For the text-containing cell, return its midpoint in [X, Y] coordinate format. 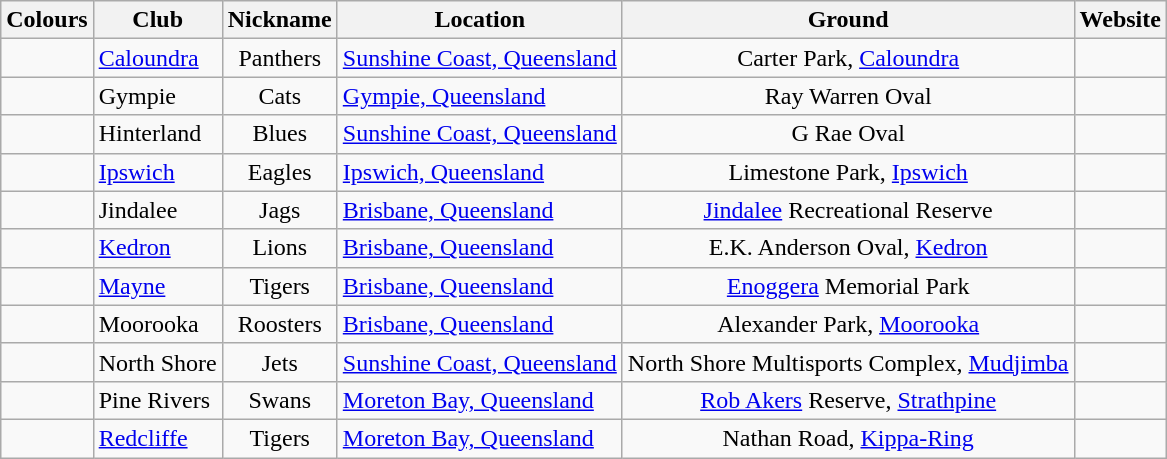
Cats [280, 96]
Carter Park, Caloundra [848, 58]
Nickname [280, 20]
Lions [280, 248]
North Shore [158, 362]
Gympie [158, 96]
Moorooka [158, 324]
Hinterland [158, 134]
Eagles [280, 172]
Jindalee [158, 210]
Rob Akers Reserve, Strathpine [848, 400]
Panthers [280, 58]
Roosters [280, 324]
Gympie, Queensland [480, 96]
Ipswich, Queensland [480, 172]
Swans [280, 400]
G Rae Oval [848, 134]
Limestone Park, Ipswich [848, 172]
North Shore Multisports Complex, Mudjimba [848, 362]
Kedron [158, 248]
Nathan Road, Kippa-Ring [848, 438]
Redcliffe [158, 438]
Blues [280, 134]
Ipswich [158, 172]
Enoggera Memorial Park [848, 286]
Location [480, 20]
Alexander Park, Moorooka [848, 324]
Jindalee Recreational Reserve [848, 210]
Club [158, 20]
Colours [47, 20]
Website [1120, 20]
Pine Rivers [158, 400]
Caloundra [158, 58]
Ground [848, 20]
E.K. Anderson Oval, Kedron [848, 248]
Jags [280, 210]
Jets [280, 362]
Mayne [158, 286]
Ray Warren Oval [848, 96]
